Return [X, Y] of the center of cell containing provided text 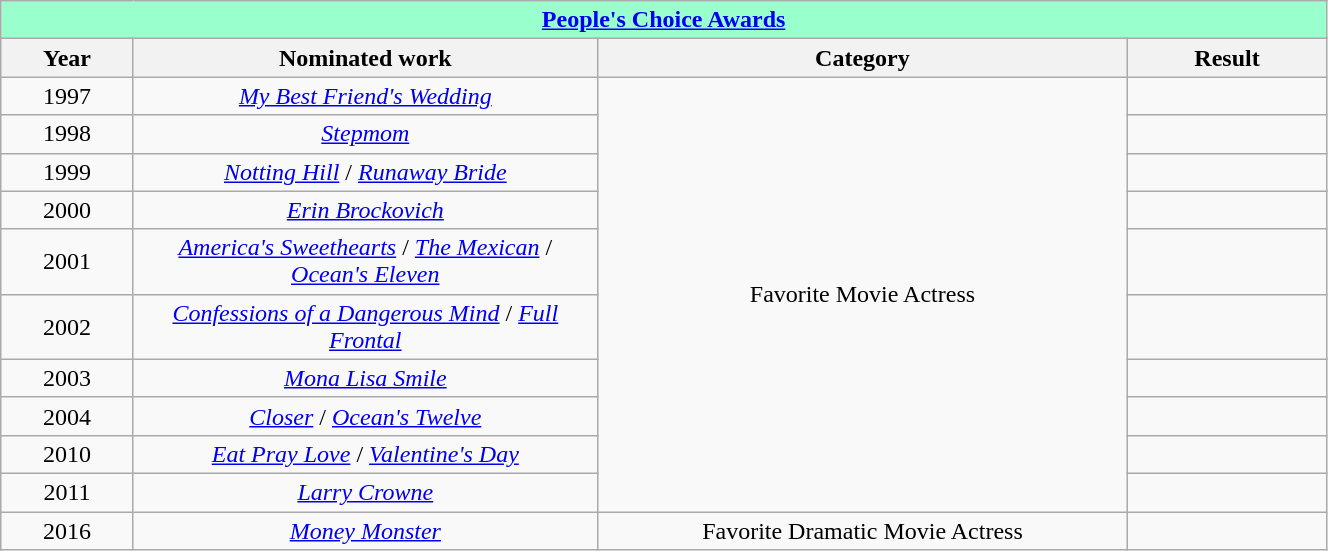
Confessions of a Dangerous Mind / Full Frontal [365, 326]
2011 [68, 492]
My Best Friend's Wedding [365, 96]
Nominated work [365, 58]
Mona Lisa Smile [365, 378]
2000 [68, 210]
1999 [68, 172]
Result [1228, 58]
Stepmom [365, 134]
Favorite Movie Actress [862, 294]
Eat Pray Love / Valentine's Day [365, 454]
2016 [68, 531]
1998 [68, 134]
Notting Hill / Runaway Bride [365, 172]
Year [68, 58]
2004 [68, 416]
2010 [68, 454]
2003 [68, 378]
Category [862, 58]
2001 [68, 262]
Favorite Dramatic Movie Actress [862, 531]
People's Choice Awards [664, 20]
2002 [68, 326]
Closer / Ocean's Twelve [365, 416]
Money Monster [365, 531]
Erin Brockovich [365, 210]
Larry Crowne [365, 492]
1997 [68, 96]
America's Sweethearts / The Mexican / Ocean's Eleven [365, 262]
